Output the [X, Y] coordinate of the center of the cell containing the given text.  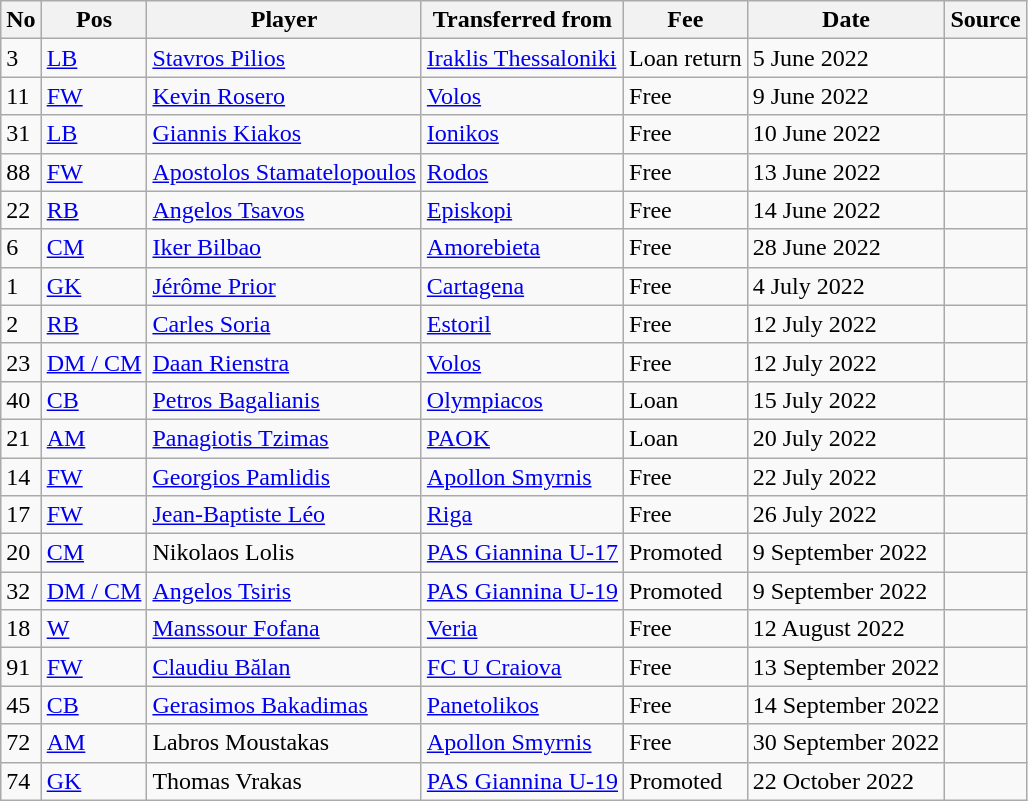
No [21, 20]
23 [21, 362]
Loan return [686, 58]
Episkopi [522, 210]
Stavros Pilios [284, 58]
Gerasimos Bakadimas [284, 705]
Rodos [522, 172]
Jean-Baptiste Léo [284, 515]
Riga [522, 515]
9 June 2022 [846, 96]
Pos [94, 20]
Iker Bilbao [284, 248]
PAOK [522, 438]
10 June 2022 [846, 134]
Claudiu Bălan [284, 667]
Apostolos Stamatelopoulos [284, 172]
28 June 2022 [846, 248]
Nikolaos Lolis [284, 553]
Labros Moustakas [284, 743]
40 [21, 400]
Player [284, 20]
22 October 2022 [846, 781]
5 June 2022 [846, 58]
88 [21, 172]
20 [21, 553]
Panetolikos [522, 705]
Giannis Kiakos [284, 134]
W [94, 629]
2 [21, 324]
13 June 2022 [846, 172]
Date [846, 20]
Daan Rienstra [284, 362]
Source [986, 20]
14 June 2022 [846, 210]
Cartagena [522, 286]
Transferred from [522, 20]
Ionikos [522, 134]
74 [21, 781]
31 [21, 134]
Georgios Pamlidis [284, 477]
3 [21, 58]
18 [21, 629]
Carles Soria [284, 324]
4 July 2022 [846, 286]
20 July 2022 [846, 438]
Estoril [522, 324]
Fee [686, 20]
Panagiotis Tzimas [284, 438]
Angelos Tsavos [284, 210]
45 [21, 705]
26 July 2022 [846, 515]
72 [21, 743]
32 [21, 591]
14 September 2022 [846, 705]
15 July 2022 [846, 400]
Angelos Tsiris [284, 591]
21 [21, 438]
FC U Craiova [522, 667]
Iraklis Thessaloniki [522, 58]
22 July 2022 [846, 477]
Amorebieta [522, 248]
14 [21, 477]
Veria [522, 629]
Kevin Rosero [284, 96]
1 [21, 286]
Petros Bagalianis [284, 400]
Jérôme Prior [284, 286]
6 [21, 248]
91 [21, 667]
17 [21, 515]
PAS Giannina U-17 [522, 553]
12 August 2022 [846, 629]
Manssour Fofana [284, 629]
30 September 2022 [846, 743]
11 [21, 96]
13 September 2022 [846, 667]
22 [21, 210]
Olympiacos [522, 400]
Thomas Vrakas [284, 781]
